Locate the cell with the specified text and output its (x, y) center coordinate. 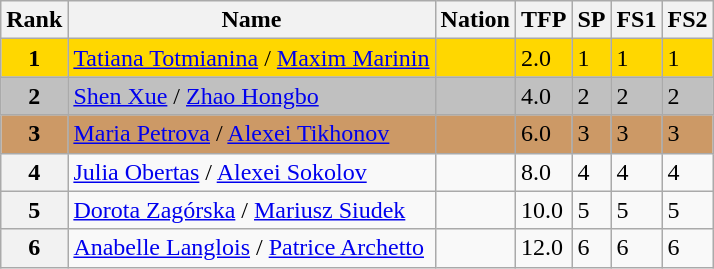
Name (252, 20)
10.0 (543, 210)
8.0 (543, 172)
Julia Obertas / Alexei Sokolov (252, 172)
Shen Xue / Zhao Hongbo (252, 96)
Anabelle Langlois / Patrice Archetto (252, 248)
Nation (475, 20)
4.0 (543, 96)
FS2 (688, 20)
TFP (543, 20)
FS1 (636, 20)
Rank (34, 20)
6.0 (543, 134)
Maria Petrova / Alexei Tikhonov (252, 134)
12.0 (543, 248)
Dorota Zagórska / Mariusz Siudek (252, 210)
2.0 (543, 58)
SP (592, 20)
Tatiana Totmianina / Maxim Marinin (252, 58)
